Provide the [X, Y] coordinate of the cell's center where the given text is located.  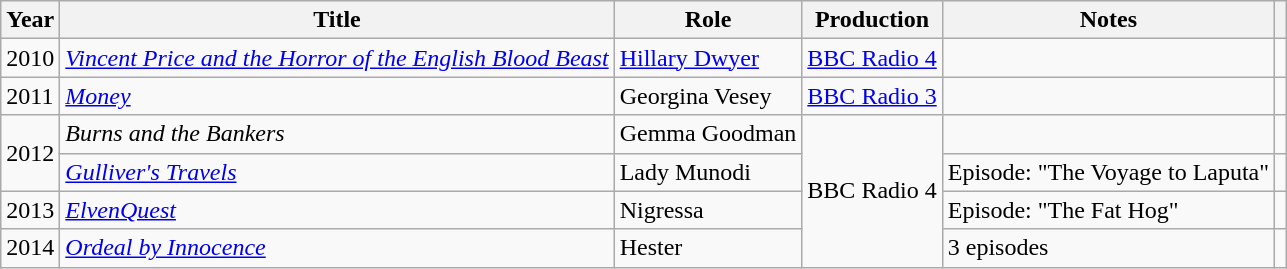
Title [337, 20]
2010 [30, 58]
Episode: "The Voyage to Laputa" [1108, 172]
Role [708, 20]
3 episodes [1108, 248]
2013 [30, 210]
Vincent Price and the Horror of the English Blood Beast [337, 58]
Ordeal by Innocence [337, 248]
2011 [30, 96]
Production [872, 20]
2012 [30, 153]
Hester [708, 248]
Gulliver's Travels [337, 172]
2014 [30, 248]
Gemma Goodman [708, 134]
Burns and the Bankers [337, 134]
BBC Radio 3 [872, 96]
Nigressa [708, 210]
Lady Munodi [708, 172]
Money [337, 96]
Hillary Dwyer [708, 58]
Year [30, 20]
Notes [1108, 20]
ElvenQuest [337, 210]
Georgina Vesey [708, 96]
Episode: "The Fat Hog" [1108, 210]
